Determine the (X, Y) coordinate at the center of the cell enclosing the given text.  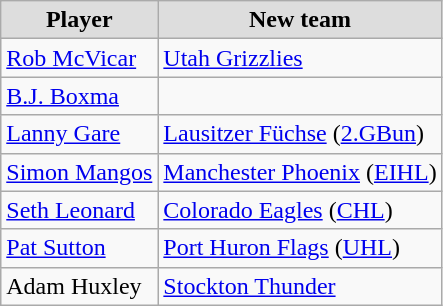
Lausitzer Füchse (2.GBun) (300, 134)
Port Huron Flags (UHL) (300, 248)
Rob McVicar (80, 58)
Simon Mangos (80, 172)
Colorado Eagles (CHL) (300, 210)
New team (300, 20)
Adam Huxley (80, 286)
Manchester Phoenix (EIHL) (300, 172)
Utah Grizzlies (300, 58)
Player (80, 20)
Stockton Thunder (300, 286)
B.J. Boxma (80, 96)
Pat Sutton (80, 248)
Seth Leonard (80, 210)
Lanny Gare (80, 134)
